Capture the cell that displays the provided text and extract its (X, Y) central coordinate. 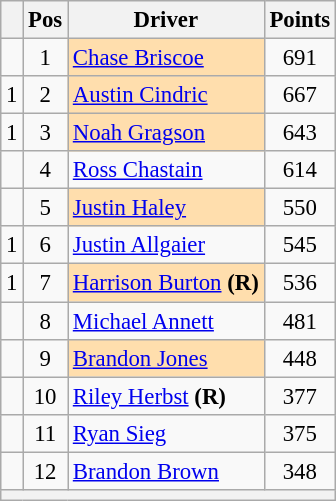
545 (300, 245)
691 (300, 58)
550 (300, 208)
Austin Cindric (166, 95)
Harrison Burton (R) (166, 283)
Justin Haley (166, 208)
Michael Annett (166, 321)
348 (300, 471)
6 (46, 245)
9 (46, 358)
Justin Allgaier (166, 245)
Chase Briscoe (166, 58)
8 (46, 321)
536 (300, 283)
11 (46, 433)
Riley Herbst (R) (166, 396)
10 (46, 396)
375 (300, 433)
Brandon Jones (166, 358)
Ross Chastain (166, 170)
614 (300, 170)
5 (46, 208)
448 (300, 358)
4 (46, 170)
2 (46, 95)
3 (46, 133)
377 (300, 396)
Pos (46, 20)
Driver (166, 20)
667 (300, 95)
12 (46, 471)
481 (300, 321)
7 (46, 283)
Brandon Brown (166, 471)
643 (300, 133)
Ryan Sieg (166, 433)
Noah Gragson (166, 133)
Points (300, 20)
